Determine the [x, y] coordinate at the center of the cell enclosing the given text.  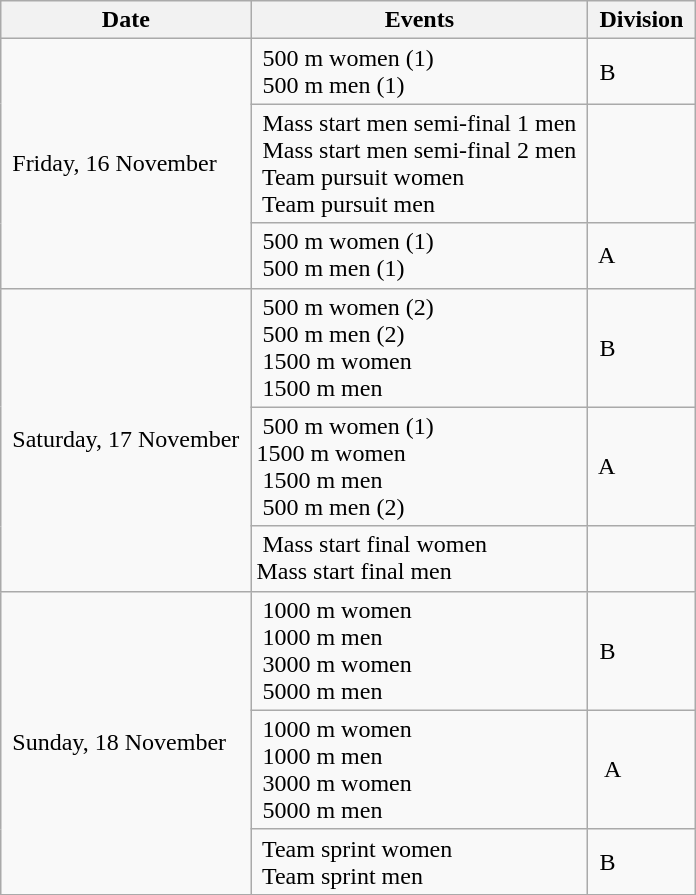
Mass start final women Mass start final men [420, 558]
Mass start men semi-final 1 men Mass start men semi-final 2 men Team pursuit women Team pursuit men [420, 164]
Events [420, 20]
Saturday, 17 November [126, 440]
Team sprint women Team sprint men [420, 862]
Sunday, 18 November [126, 742]
Friday, 16 November [126, 164]
Division [642, 20]
Date [126, 20]
500 m women (1) 1500 m women 1500 m men 500 m men (2) [420, 466]
500 m women (2) 500 m men (2) 1500 m women 1500 m men [420, 348]
